Capture the cell that displays the provided text and extract its (x, y) central coordinate. 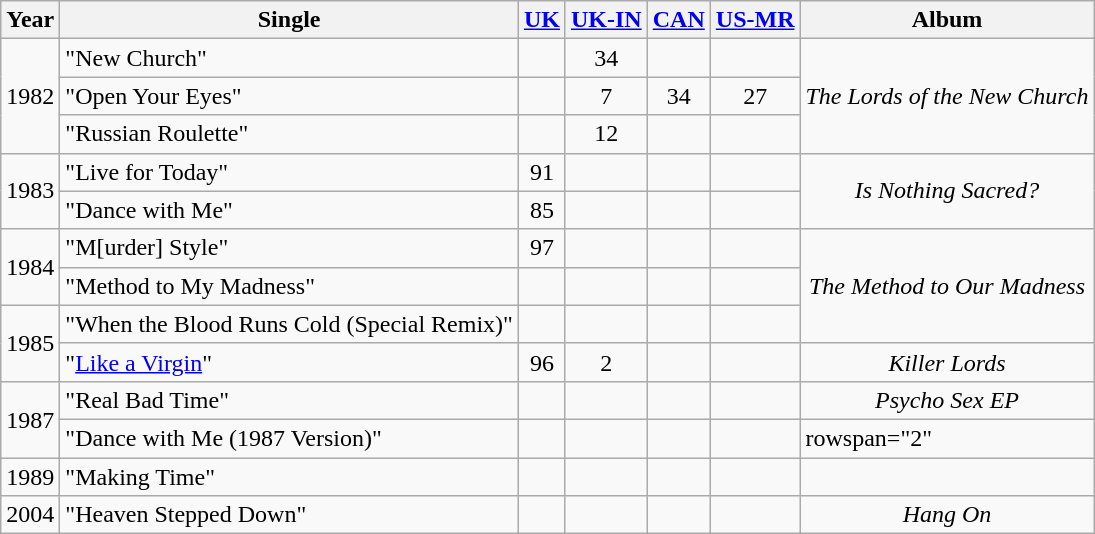
rowspan="2" (947, 438)
"Heaven Stepped Down" (290, 515)
12 (606, 134)
The Method to Our Madness (947, 286)
"Open Your Eyes" (290, 96)
The Lords of the New Church (947, 96)
2004 (30, 515)
"Like a Virgin" (290, 362)
1983 (30, 191)
"M[urder] Style" (290, 248)
"New Church" (290, 58)
"Live for Today" (290, 172)
Year (30, 20)
"Method to My Madness" (290, 286)
"When the Blood Runs Cold (Special Remix)" (290, 324)
1982 (30, 96)
"Dance with Me (1987 Version)" (290, 438)
85 (542, 210)
96 (542, 362)
91 (542, 172)
Psycho Sex EP (947, 400)
Is Nothing Sacred? (947, 191)
Single (290, 20)
US-MR (755, 20)
"Dance with Me" (290, 210)
1987 (30, 419)
27 (755, 96)
1989 (30, 477)
UK (542, 20)
7 (606, 96)
1985 (30, 343)
UK-IN (606, 20)
"Russian Roulette" (290, 134)
Killer Lords (947, 362)
97 (542, 248)
Hang On (947, 515)
2 (606, 362)
Album (947, 20)
1984 (30, 267)
"Making Time" (290, 477)
CAN (678, 20)
"Real Bad Time" (290, 400)
